Output the [x, y] coordinate of the center of the cell containing the given text.  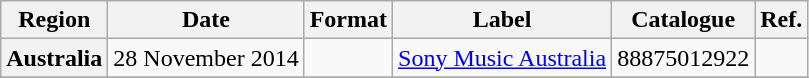
28 November 2014 [206, 58]
Label [502, 20]
88875012922 [684, 58]
Australia [54, 58]
Date [206, 20]
Format [348, 20]
Ref. [782, 20]
Catalogue [684, 20]
Sony Music Australia [502, 58]
Region [54, 20]
